Extract the (x, y) coordinate from the center of the cell holding the provided text.  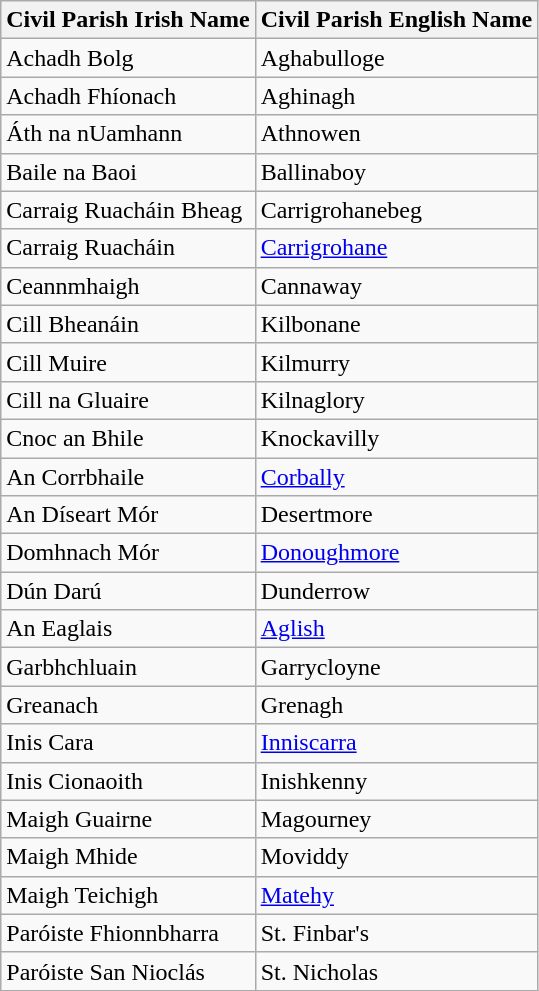
Donoughmore (396, 553)
Desertmore (396, 515)
Aghinagh (396, 96)
Dún Darú (128, 591)
St. Nicholas (396, 971)
Carrigrohane (396, 248)
Aghabulloge (396, 58)
Carrigrohanebeg (396, 210)
Grenagh (396, 705)
Cill Muire (128, 362)
Aglish (396, 629)
Carraig Ruacháin Bheag (128, 210)
Áth na nUamhann (128, 134)
Maigh Guairne (128, 819)
Domhnach Mór (128, 553)
Carraig Ruacháin (128, 248)
Matehy (396, 895)
Inis Cionaoith (128, 781)
Corbally (396, 477)
Maigh Mhide (128, 857)
Ceannmhaigh (128, 286)
An Eaglais (128, 629)
An Díseart Mór (128, 515)
Achadh Fhíonach (128, 96)
Cannaway (396, 286)
Magourney (396, 819)
Knockavilly (396, 438)
Dunderrow (396, 591)
Cnoc an Bhile (128, 438)
Inis Cara (128, 743)
Cill na Gluaire (128, 400)
Kilbonane (396, 324)
Athnowen (396, 134)
Maigh Teichigh (128, 895)
Achadh Bolg (128, 58)
Kilnaglory (396, 400)
Civil Parish Irish Name (128, 20)
Garrycloyne (396, 667)
Greanach (128, 705)
Inniscarra (396, 743)
St. Finbar's (396, 933)
Garbhchluain (128, 667)
Paróiste Fhionnbharra (128, 933)
Civil Parish English Name (396, 20)
Baile na Baoi (128, 172)
Ballinaboy (396, 172)
Moviddy (396, 857)
Cill Bheanáin (128, 324)
An Corrbhaile (128, 477)
Kilmurry (396, 362)
Inishkenny (396, 781)
Paróiste San Nioclás (128, 971)
